Pinpoint the cell where the given text exists, returning its [x, y] midpoint coordinate. 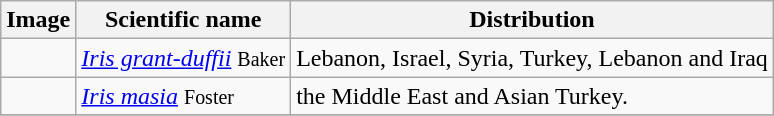
Image [38, 20]
Iris grant-duffii Baker [184, 58]
Distribution [532, 20]
Lebanon, Israel, Syria, Turkey, Lebanon and Iraq [532, 58]
Scientific name [184, 20]
Iris masia Foster [184, 96]
the Middle East and Asian Turkey. [532, 96]
